Locate the cell with the specified text and output its (x, y) center coordinate. 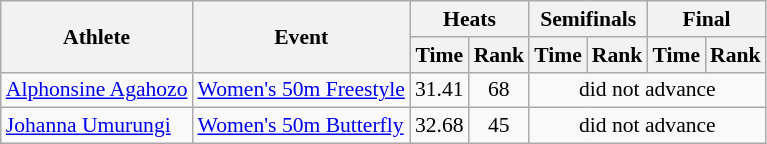
32.68 (440, 126)
45 (500, 126)
68 (500, 90)
Women's 50m Freestyle (302, 90)
Johanna Umurungi (97, 126)
Women's 50m Butterfly (302, 126)
Alphonsine Agahozo (97, 90)
31.41 (440, 90)
Final (706, 19)
Event (302, 36)
Heats (470, 19)
Athlete (97, 36)
Semifinals (588, 19)
